Return (X, Y) of the center of cell containing provided text 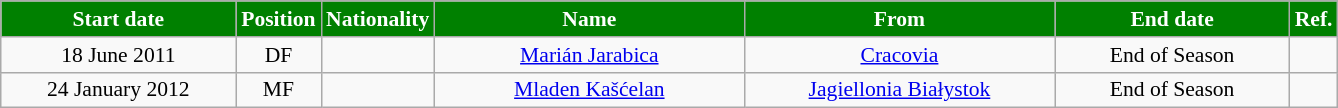
Start date (118, 19)
End date (1172, 19)
Marián Jarabica (589, 55)
DF (278, 55)
Ref. (1314, 19)
Name (589, 19)
MF (278, 90)
Jagiellonia Białystok (899, 90)
From (899, 19)
Position (278, 19)
Nationality (378, 19)
Cracovia (899, 55)
24 January 2012 (118, 90)
Mladen Kašćelan (589, 90)
18 June 2011 (118, 55)
